Find where the given text appears and provide that cell's center as (X, Y) coordinate. 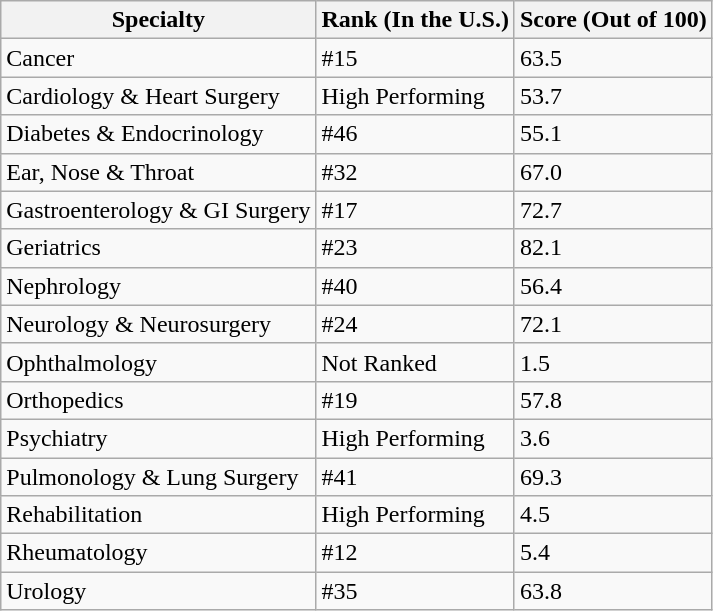
53.7 (613, 96)
69.3 (613, 477)
Psychiatry (158, 438)
Ophthalmology (158, 362)
55.1 (613, 134)
#17 (415, 210)
#35 (415, 591)
63.5 (613, 58)
72.7 (613, 210)
Rehabilitation (158, 515)
82.1 (613, 248)
Urology (158, 591)
4.5 (613, 515)
72.1 (613, 324)
#23 (415, 248)
3.6 (613, 438)
Cancer (158, 58)
#46 (415, 134)
Score (Out of 100) (613, 20)
#24 (415, 324)
#15 (415, 58)
Geriatrics (158, 248)
Nephrology (158, 286)
67.0 (613, 172)
Rank (In the U.S.) (415, 20)
Ear, Nose & Throat (158, 172)
#19 (415, 400)
#12 (415, 553)
Cardiology & Heart Surgery (158, 96)
#32 (415, 172)
Diabetes & Endocrinology (158, 134)
Specialty (158, 20)
Not Ranked (415, 362)
Neurology & Neurosurgery (158, 324)
Rheumatology (158, 553)
5.4 (613, 553)
56.4 (613, 286)
Gastroenterology & GI Surgery (158, 210)
1.5 (613, 362)
Pulmonology & Lung Surgery (158, 477)
Orthopedics (158, 400)
57.8 (613, 400)
#41 (415, 477)
63.8 (613, 591)
#40 (415, 286)
